Provide the (X, Y) coordinate of the cell's center where the given text is located.  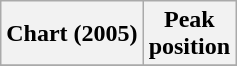
Chart (2005) (72, 34)
Peakposition (189, 34)
